Pinpoint the cell where the given text exists, returning its [x, y] midpoint coordinate. 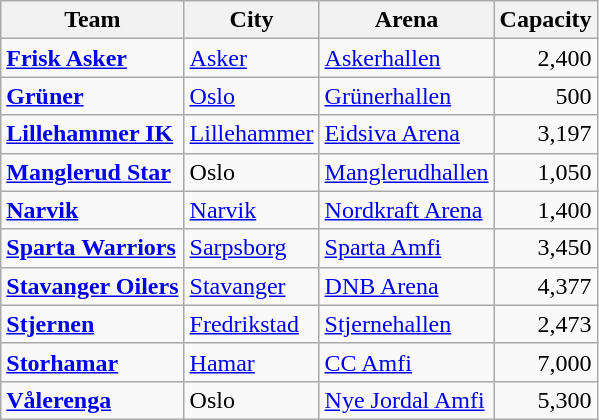
Lillehammer [252, 134]
Vålerenga [92, 400]
City [252, 20]
Manglerud Star [92, 172]
Stavanger [252, 286]
7,000 [546, 362]
Eidsiva Arena [406, 134]
Storhamar [92, 362]
Nye Jordal Amfi [406, 400]
Stjernen [92, 324]
Nordkraft Arena [406, 210]
Hamar [252, 362]
Grüner [92, 96]
CC Amfi [406, 362]
2,400 [546, 58]
DNB Arena [406, 286]
Asker [252, 58]
1,400 [546, 210]
Grünerhallen [406, 96]
Sparta Amfi [406, 248]
3,197 [546, 134]
Manglerudhallen [406, 172]
Arena [406, 20]
4,377 [546, 286]
500 [546, 96]
3,450 [546, 248]
5,300 [546, 400]
1,050 [546, 172]
Lillehammer IK [92, 134]
Frisk Asker [92, 58]
Team [92, 20]
Fredrikstad [252, 324]
Stjernehallen [406, 324]
Sarpsborg [252, 248]
Sparta Warriors [92, 248]
2,473 [546, 324]
Capacity [546, 20]
Stavanger Oilers [92, 286]
Askerhallen [406, 58]
